Pinpoint the cell where the given text exists, returning its (x, y) midpoint coordinate. 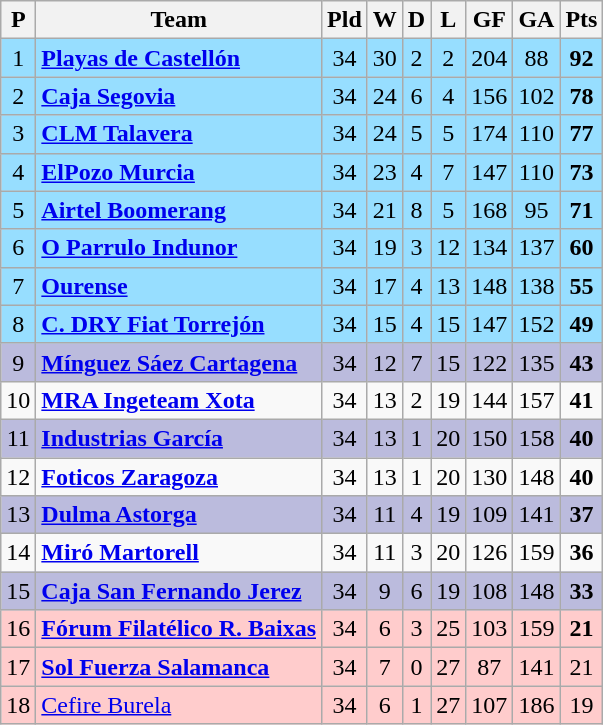
Sol Fuerza Salamanca (179, 667)
107 (490, 705)
130 (490, 477)
MRA Ingeteam Xota (179, 400)
P (18, 20)
Industrias García (179, 438)
49 (582, 324)
92 (582, 58)
ElPozo Murcia (179, 172)
14 (18, 553)
C. DRY Fiat Torrejón (179, 324)
Team (179, 20)
186 (536, 705)
Airtel Boomerang (179, 210)
Pld (345, 20)
41 (582, 400)
Pts (582, 20)
Ourense (179, 286)
Mínguez Sáez Cartagena (179, 362)
Fórum Filatélico R. Baixas (179, 629)
157 (536, 400)
77 (582, 134)
GF (490, 20)
88 (536, 58)
135 (536, 362)
33 (582, 591)
174 (490, 134)
108 (490, 591)
150 (490, 438)
10 (18, 400)
Foticos Zaragoza (179, 477)
122 (490, 362)
16 (18, 629)
156 (490, 96)
126 (490, 553)
144 (490, 400)
D (416, 20)
0 (416, 667)
O Parrulo Indunor (179, 248)
95 (536, 210)
36 (582, 553)
87 (490, 667)
78 (582, 96)
102 (536, 96)
103 (490, 629)
134 (490, 248)
137 (536, 248)
Caja San Fernando Jerez (179, 591)
109 (490, 515)
Playas de Castellón (179, 58)
Cefire Burela (179, 705)
Dulma Astorga (179, 515)
152 (536, 324)
GA (536, 20)
60 (582, 248)
71 (582, 210)
37 (582, 515)
23 (384, 172)
43 (582, 362)
158 (536, 438)
168 (490, 210)
18 (18, 705)
204 (490, 58)
W (384, 20)
L (448, 20)
Caja Segovia (179, 96)
73 (582, 172)
138 (536, 286)
25 (448, 629)
CLM Talavera (179, 134)
Miró Martorell (179, 553)
30 (384, 58)
55 (582, 286)
